Extract the [x, y] coordinate from the center of the cell holding the provided text.  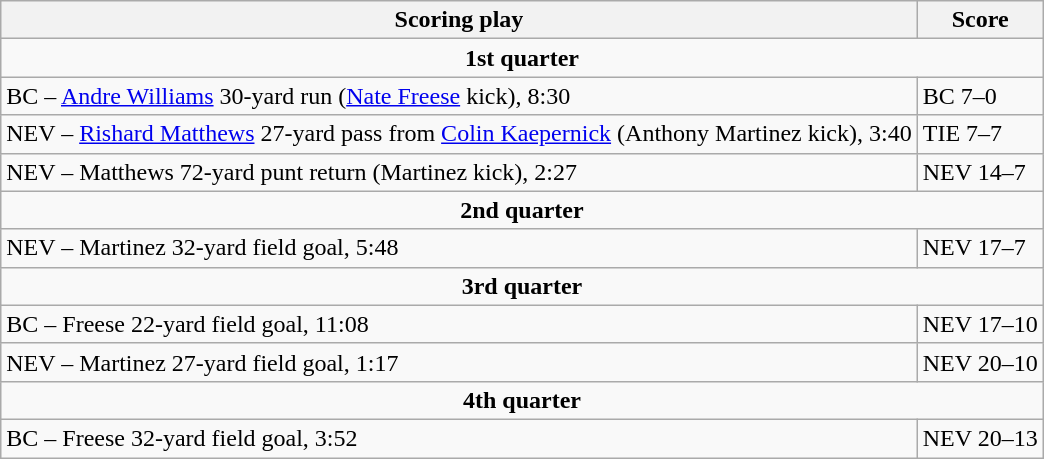
1st quarter [522, 58]
NEV 17–10 [980, 324]
NEV 14–7 [980, 172]
BC – Andre Williams 30-yard run (Nate Freese kick), 8:30 [459, 96]
NEV – Rishard Matthews 27-yard pass from Colin Kaepernick (Anthony Martinez kick), 3:40 [459, 134]
2nd quarter [522, 210]
NEV 20–10 [980, 362]
Score [980, 20]
BC 7–0 [980, 96]
NEV 20–13 [980, 438]
NEV – Martinez 32-yard field goal, 5:48 [459, 248]
TIE 7–7 [980, 134]
NEV – Matthews 72-yard punt return (Martinez kick), 2:27 [459, 172]
3rd quarter [522, 286]
Scoring play [459, 20]
4th quarter [522, 400]
NEV 17–7 [980, 248]
BC – Freese 22-yard field goal, 11:08 [459, 324]
BC – Freese 32-yard field goal, 3:52 [459, 438]
NEV – Martinez 27-yard field goal, 1:17 [459, 362]
